Locate the cell with the specified text and output its (X, Y) center coordinate. 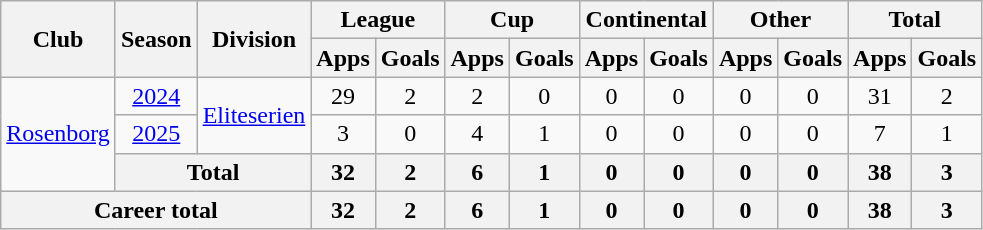
Season (156, 39)
7 (880, 134)
League (378, 20)
Continental (646, 20)
Other (780, 20)
Eliteserien (254, 115)
Club (58, 39)
4 (477, 134)
2024 (156, 96)
Rosenborg (58, 134)
Division (254, 39)
Career total (156, 210)
31 (880, 96)
29 (343, 96)
Cup (512, 20)
2025 (156, 134)
